Capture the cell that displays the provided text and extract its (X, Y) central coordinate. 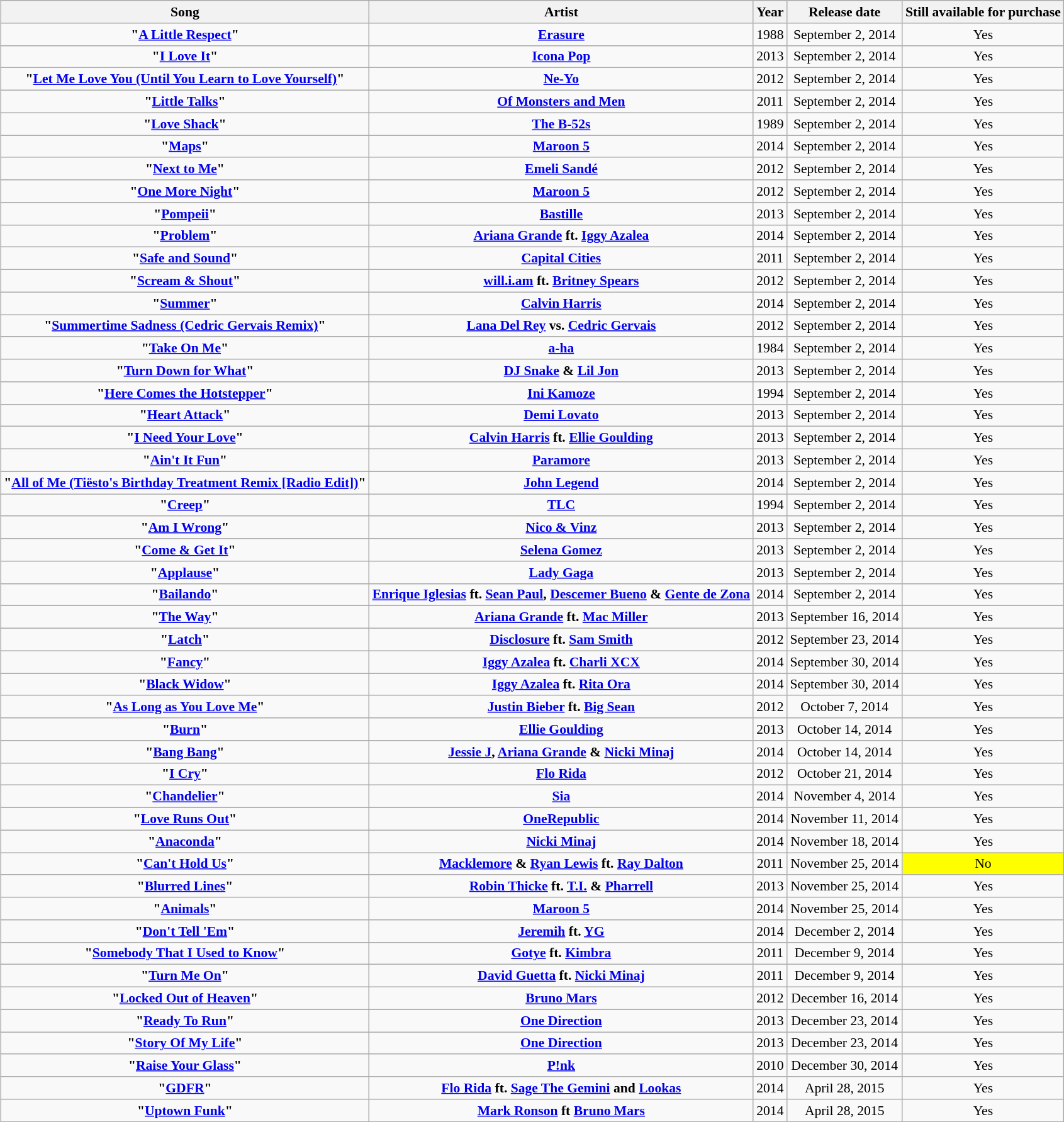
"Turn Down for What" (185, 371)
"Safe and Sound" (185, 259)
"Can't Hold Us" (185, 863)
Mark Ronson ft Bruno Mars (561, 1110)
Release date (844, 12)
December 16, 2014 (844, 998)
"One More Night" (185, 191)
"Chandelier" (185, 797)
"A Little Respect" (185, 34)
"Bang Bang" (185, 751)
"All of Me (Tiësto's Birthday Treatment Remix [Radio Edit])" (185, 483)
David Guetta ft. Nicki Minaj (561, 976)
Ne-Yo (561, 79)
Ellie Goulding (561, 729)
John Legend (561, 483)
"Little Talks" (185, 101)
Demi Lovato (561, 415)
Sia (561, 797)
November 11, 2014 (844, 819)
"Summer" (185, 303)
Flo Rida (561, 774)
Icona Pop (561, 57)
September 23, 2014 (844, 639)
"Bailando" (185, 595)
"Blurred Lines" (185, 886)
Nico & Vinz (561, 527)
"Pompeii" (185, 213)
September 16, 2014 (844, 617)
No (983, 863)
Paramore (561, 460)
November 18, 2014 (844, 841)
"Summertime Sadness (Cedric Gervais Remix)" (185, 326)
Calvin Harris (561, 303)
Emeli Sandé (561, 169)
"Love Shack" (185, 124)
1984 (770, 348)
December 2, 2014 (844, 931)
"Latch" (185, 639)
TLC (561, 505)
"Love Runs Out" (185, 819)
Justin Bieber ft. Big Sean (561, 707)
"Fancy" (185, 662)
"Take On Me" (185, 348)
"Let Me Love You (Until You Learn to Love Yourself)" (185, 79)
"Ain't It Fun" (185, 460)
"Here Comes the Hotstepper" (185, 393)
"Burn" (185, 729)
Ariana Grande ft. Iggy Azalea (561, 236)
"Problem" (185, 236)
"Uptown Funk" (185, 1110)
"Creep" (185, 505)
"Ready To Run" (185, 1021)
"As Long as You Love Me" (185, 707)
"GDFR" (185, 1088)
Disclosure ft. Sam Smith (561, 639)
Jeremih ft. YG (561, 931)
Iggy Azalea ft. Rita Ora (561, 685)
Gotye ft. Kimbra (561, 953)
1988 (770, 34)
"I Cry" (185, 774)
"Animals" (185, 909)
The B-52s (561, 124)
December 30, 2014 (844, 1065)
Macklemore & Ryan Lewis ft. Ray Dalton (561, 863)
Lady Gaga (561, 572)
October 21, 2014 (844, 774)
Robin Thicke ft. T.I. & Pharrell (561, 886)
Of Monsters and Men (561, 101)
DJ Snake & Lil Jon (561, 371)
Artist (561, 12)
a-ha (561, 348)
"Story Of My Life" (185, 1043)
Bastille (561, 213)
Ini Kamoze (561, 393)
Iggy Azalea ft. Charli XCX (561, 662)
"Locked Out of Heaven" (185, 998)
"Next to Me" (185, 169)
"Black Widow" (185, 685)
"Am I Wrong" (185, 527)
Capital Cities (561, 259)
"Come & Get It" (185, 550)
November 4, 2014 (844, 797)
Erasure (561, 34)
OneRepublic (561, 819)
"Heart Attack" (185, 415)
"I Need Your Love" (185, 438)
Jessie J, Ariana Grande & Nicki Minaj (561, 751)
"Scream & Shout" (185, 281)
"Don't Tell 'Em" (185, 931)
"Anaconda" (185, 841)
Still available for purchase (983, 12)
1989 (770, 124)
"Turn Me On" (185, 976)
"I Love It" (185, 57)
P!nk (561, 1065)
Song (185, 12)
Lana Del Rey vs. Cedric Gervais (561, 326)
Nicki Minaj (561, 841)
"The Way" (185, 617)
Selena Gomez (561, 550)
"Maps" (185, 146)
"Raise Your Glass" (185, 1065)
"Somebody That I Used to Know" (185, 953)
October 7, 2014 (844, 707)
Bruno Mars (561, 998)
2010 (770, 1065)
Flo Rida ft. Sage The Gemini and Lookas (561, 1088)
Enrique Iglesias ft. Sean Paul, Descemer Bueno & Gente de Zona (561, 595)
"Applause" (185, 572)
Year (770, 12)
Ariana Grande ft. Mac Miller (561, 617)
Calvin Harris ft. Ellie Goulding (561, 438)
will.i.am ft. Britney Spears (561, 281)
